Return the [X, Y] coordinate for the center point of the cell that contains the specified text.  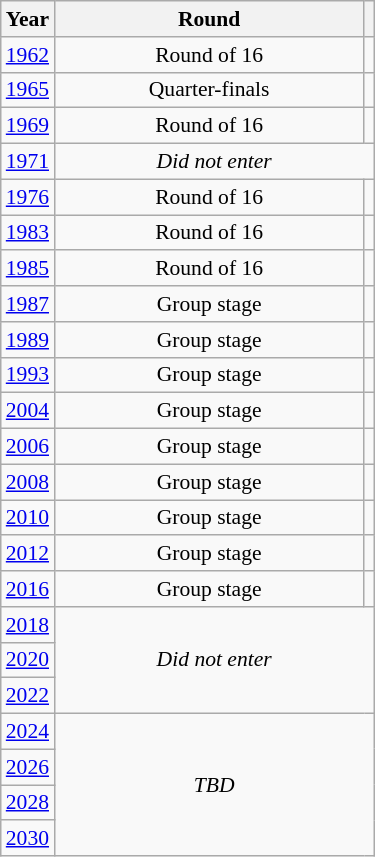
2008 [28, 482]
1969 [28, 126]
TBD [214, 785]
2026 [28, 767]
Quarter-finals [209, 90]
2028 [28, 803]
2010 [28, 518]
1983 [28, 233]
2022 [28, 696]
2012 [28, 554]
1993 [28, 375]
1989 [28, 340]
Round [209, 19]
Year [28, 19]
1976 [28, 197]
2030 [28, 839]
2006 [28, 447]
1971 [28, 162]
2016 [28, 589]
2018 [28, 625]
2024 [28, 732]
2020 [28, 660]
1985 [28, 269]
2004 [28, 411]
1962 [28, 55]
1965 [28, 90]
1987 [28, 304]
